Pinpoint the cell where the given text exists, returning its (X, Y) midpoint coordinate. 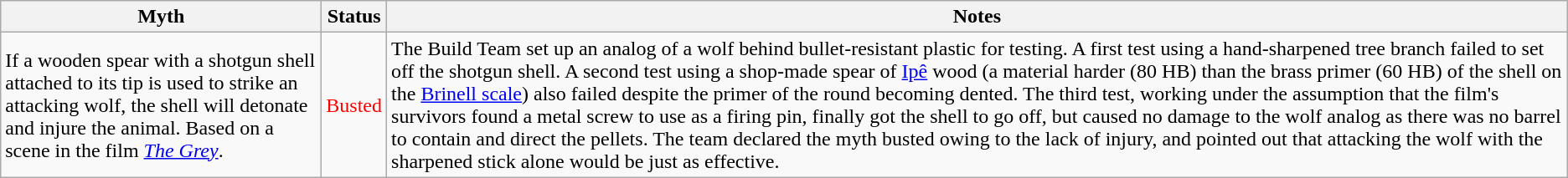
Notes (977, 17)
Busted (354, 105)
Status (354, 17)
Myth (161, 17)
